Determine the (X, Y) coordinate at the center of the cell enclosing the given text.  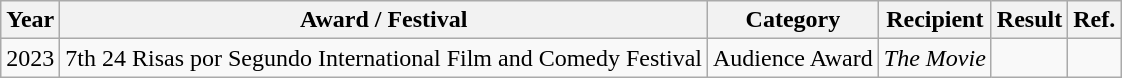
Recipient (934, 20)
Category (792, 20)
2023 (30, 58)
Result (1029, 20)
The Movie (934, 58)
Award / Festival (384, 20)
Year (30, 20)
Audience Award (792, 58)
7th 24 Risas por Segundo International Film and Comedy Festival (384, 58)
Ref. (1094, 20)
